Output the [X, Y] coordinate of the center of the cell containing the given text.  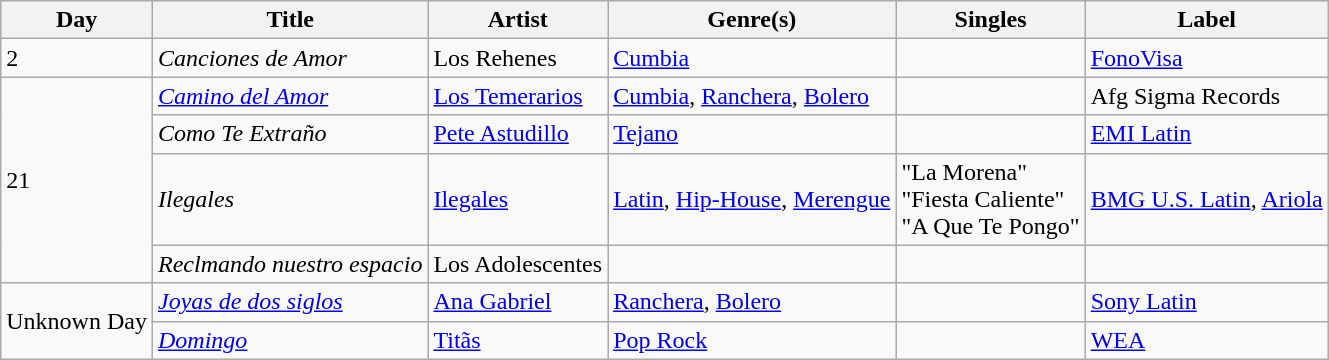
"La Morena""Fiesta Caliente""A Que Te Pongo" [990, 199]
Afg Sigma Records [1206, 96]
Singles [990, 20]
2 [77, 58]
Label [1206, 20]
Camino del Amor [290, 96]
Cumbia [752, 58]
Los Temerarios [518, 96]
Latin, Hip-House, Merengue [752, 199]
FonoVisa [1206, 58]
Ranchera, Bolero [752, 302]
WEA [1206, 340]
Tejano [752, 134]
Artist [518, 20]
Genre(s) [752, 20]
Joyas de dos siglos [290, 302]
Los Adolescentes [518, 264]
Pete Astudillo [518, 134]
Pop Rock [752, 340]
Title [290, 20]
Como Te Extraño [290, 134]
Ana Gabriel [518, 302]
Los Rehenes [518, 58]
Canciones de Amor [290, 58]
Cumbia, Ranchera, Bolero [752, 96]
Sony Latin [1206, 302]
EMI Latin [1206, 134]
Titãs [518, 340]
Unknown Day [77, 321]
Domingo [290, 340]
Reclmando nuestro espacio [290, 264]
Day [77, 20]
BMG U.S. Latin, Ariola [1206, 199]
21 [77, 180]
